For the text-containing cell, return its midpoint in (X, Y) coordinate format. 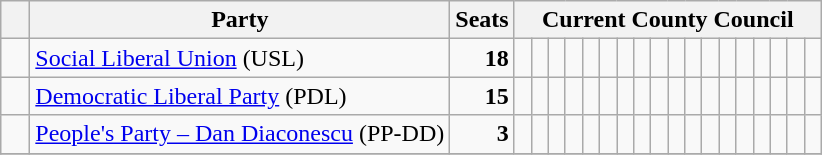
Seats (482, 20)
Democratic Liberal Party (PDL) (240, 96)
18 (482, 58)
3 (482, 134)
People's Party – Dan Diaconescu (PP-DD) (240, 134)
Social Liberal Union (USL) (240, 58)
Current County Council (668, 20)
15 (482, 96)
Party (240, 20)
